Return the (X, Y) coordinate for the center point of the cell that contains the specified text.  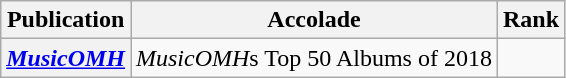
Accolade (314, 20)
Rank (530, 20)
Publication (66, 20)
MusicOMHs Top 50 Albums of 2018 (314, 58)
MusicOMH (66, 58)
